Search for the cell housing the specified text and yield its [x, y] center coordinate. 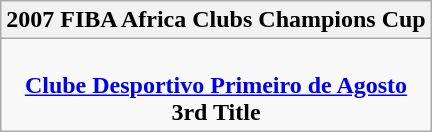
Clube Desportivo Primeiro de Agosto3rd Title [216, 85]
2007 FIBA Africa Clubs Champions Cup [216, 20]
